Pinpoint the cell where the given text exists, returning its [X, Y] midpoint coordinate. 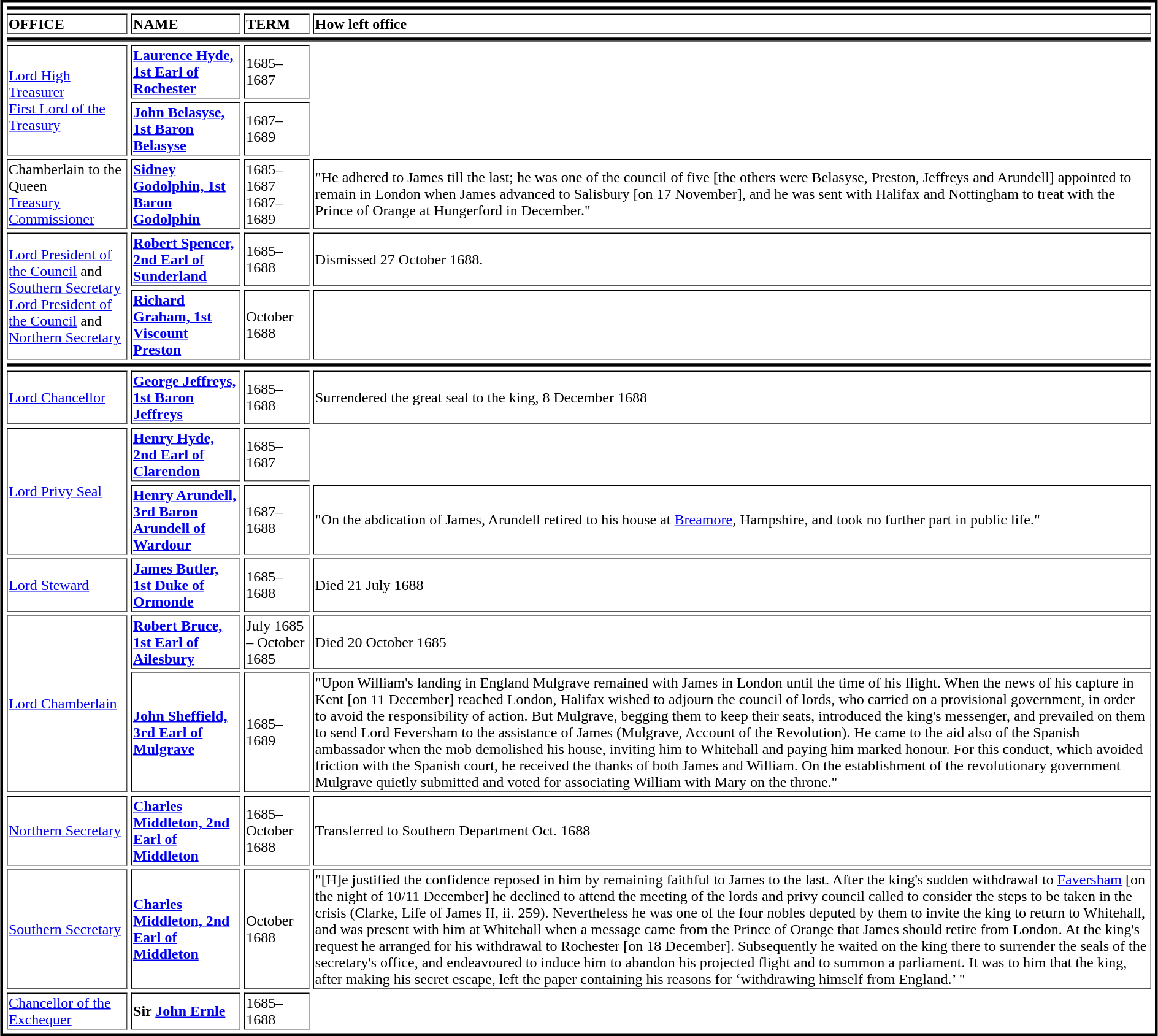
Lord Chancellor [67, 397]
1685–1689 [277, 732]
Robert Bruce, 1st Earl of Ailesbury [186, 643]
Lord Privy Seal [67, 492]
Lord President of the Council and Southern SecretaryLord President of the Council and Northern Secretary [67, 297]
Lord Chamberlain [67, 704]
Died 21 July 1688 [732, 585]
Dismissed 27 October 1688. [732, 260]
July 1685 – October 1685 [277, 643]
John Belasyse, 1st Baron Belasyse [186, 129]
Richard Graham, 1st Viscount Preston [186, 324]
Henry Arundell, 3rd Baron Arundell of Wardour [186, 520]
1687–1689 [277, 129]
George Jeffreys, 1st Baron Jeffreys [186, 397]
How left office [732, 23]
Robert Spencer, 2nd Earl of Sunderland [186, 260]
Sir John Ernle [186, 1011]
Lord High TreasurerFirst Lord of the Treasury [67, 101]
TERM [277, 23]
Sidney Godolphin, 1st Baron Godolphin [186, 194]
Died 20 October 1685 [732, 643]
Laurence Hyde, 1st Earl of Rochester [186, 72]
Transferred to Southern Department Oct. 1688 [732, 831]
Chamberlain to the QueenTreasury Commissioner [67, 194]
"On the abdication of James, Arundell retired to his house at Breamore, Hampshire, and took no further part in public life." [732, 520]
Henry Hyde, 2nd Earl of Clarendon [186, 455]
1685–October 1688 [277, 831]
Lord Steward [67, 585]
1687–1688 [277, 520]
Chancellor of the Exchequer [67, 1011]
NAME [186, 23]
Northern Secretary [67, 831]
John Sheffield, 3rd Earl of Mulgrave [186, 732]
OFFICE [67, 23]
Surrendered the great seal to the king, 8 December 1688 [732, 397]
Southern Secretary [67, 930]
James Butler, 1st Duke of Ormonde [186, 585]
1685–16871687–1689 [277, 194]
